Return [x, y] of the center of cell containing provided text 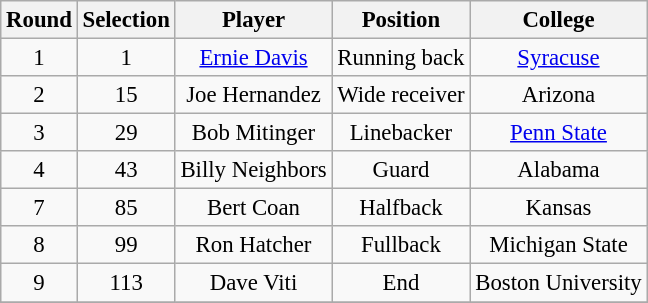
Michigan State [558, 245]
29 [126, 133]
Linebacker [401, 133]
8 [39, 245]
43 [126, 170]
Position [401, 20]
7 [39, 208]
2 [39, 95]
Ernie Davis [254, 58]
Joe Hernandez [254, 95]
Halfback [401, 208]
99 [126, 245]
Alabama [558, 170]
Ron Hatcher [254, 245]
Player [254, 20]
Round [39, 20]
Selection [126, 20]
Boston University [558, 283]
Running back [401, 58]
3 [39, 133]
Arizona [558, 95]
15 [126, 95]
9 [39, 283]
Dave Viti [254, 283]
Bob Mitinger [254, 133]
Penn State [558, 133]
Bert Coan [254, 208]
Billy Neighbors [254, 170]
College [558, 20]
Kansas [558, 208]
Guard [401, 170]
End [401, 283]
Fullback [401, 245]
4 [39, 170]
Syracuse [558, 58]
Wide receiver [401, 95]
113 [126, 283]
85 [126, 208]
